Determine the [X, Y] coordinate at the center of the cell enclosing the given text.  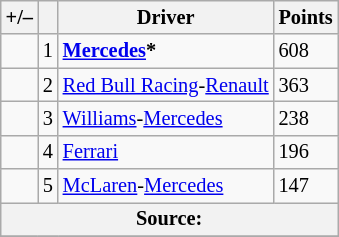
+/– [20, 17]
363 [306, 85]
1 [48, 51]
Mercedes* [166, 51]
Driver [166, 17]
Ferrari [166, 152]
238 [306, 118]
Red Bull Racing-Renault [166, 85]
McLaren-Mercedes [166, 186]
5 [48, 186]
Source: [170, 219]
2 [48, 85]
196 [306, 152]
Williams-Mercedes [166, 118]
Points [306, 17]
3 [48, 118]
608 [306, 51]
147 [306, 186]
4 [48, 152]
